Scan for the cell matching the given text and deliver its [x, y] coordinate at center. 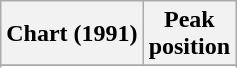
Chart (1991) [72, 34]
Peakposition [189, 34]
